Detect which cell encompasses the target text, then output its [X, Y] center coordinate. 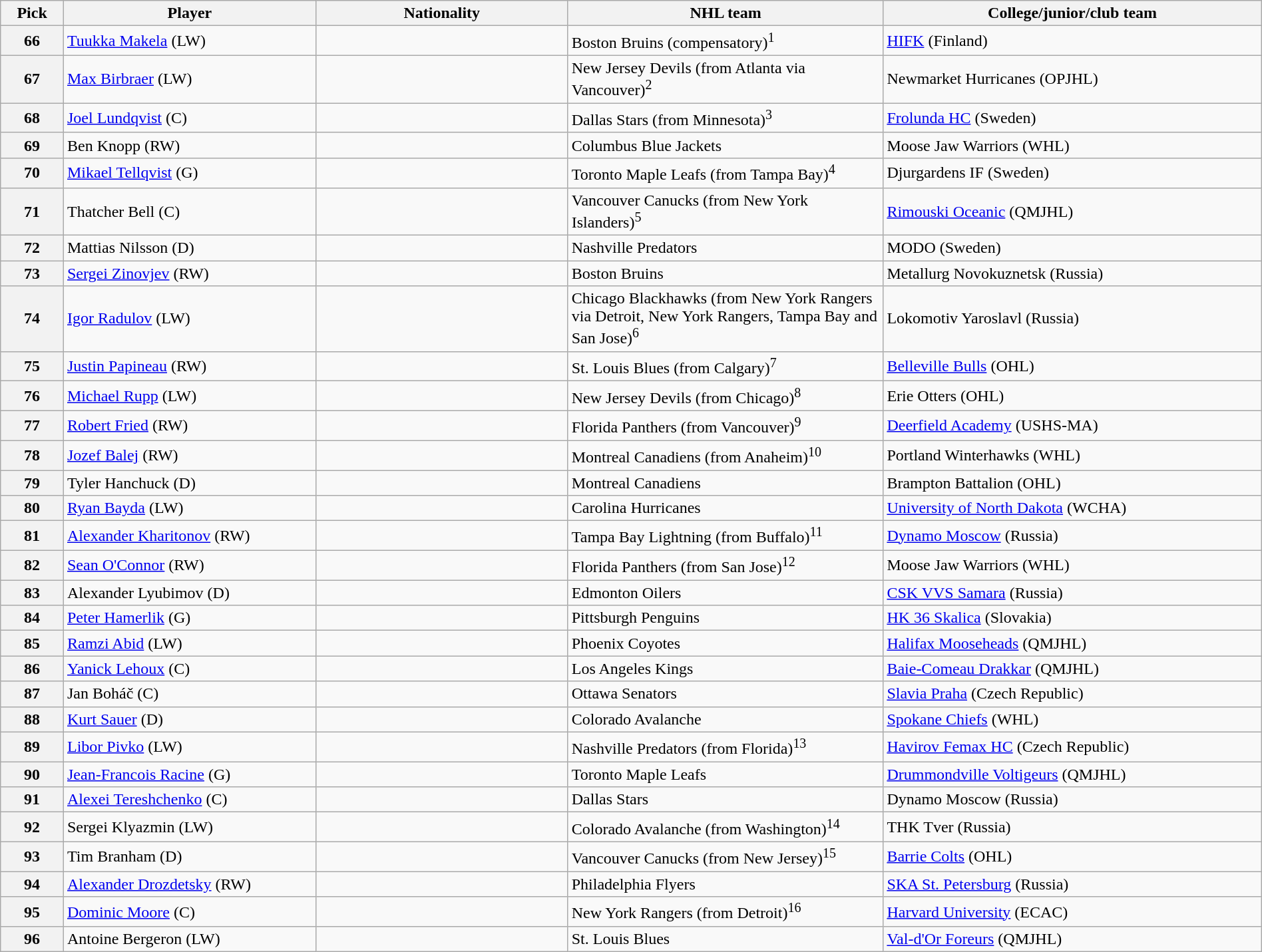
Alexander Lyubimov (D) [189, 593]
Halifax Mooseheads (QMJHL) [1072, 643]
Rimouski Oceanic (QMJHL) [1072, 212]
Vancouver Canucks (from New York Islanders)5 [726, 212]
Jozef Balej (RW) [189, 455]
89 [32, 746]
71 [32, 212]
86 [32, 669]
78 [32, 455]
Djurgardens IF (Sweden) [1072, 173]
Boston Bruins [726, 273]
Vancouver Canucks (from New Jersey)15 [726, 857]
Slavia Praha (Czech Republic) [1072, 694]
Dallas Stars [726, 800]
Erie Otters (OHL) [1072, 397]
Kurt Sauer (D) [189, 719]
84 [32, 618]
New York Rangers (from Detroit)16 [726, 911]
95 [32, 911]
Deerfield Academy (USHS-MA) [1072, 426]
Nashville Predators [726, 248]
Carolina Hurricanes [726, 508]
Montreal Canadiens [726, 483]
Alexander Drozdetsky (RW) [189, 884]
96 [32, 939]
Brampton Battalion (OHL) [1072, 483]
Ryan Bayda (LW) [189, 508]
Thatcher Bell (C) [189, 212]
92 [32, 828]
72 [32, 248]
70 [32, 173]
New Jersey Devils (from Chicago)8 [726, 397]
Toronto Maple Leafs (from Tampa Bay)4 [726, 173]
NHL team [726, 13]
Tampa Bay Lightning (from Buffalo)11 [726, 536]
Mattias Nilsson (D) [189, 248]
St. Louis Blues (from Calgary)7 [726, 366]
73 [32, 273]
67 [32, 79]
82 [32, 565]
Jan Boháč (C) [189, 694]
Justin Papineau (RW) [189, 366]
Joel Lundqvist (C) [189, 118]
Harvard University (ECAC) [1072, 911]
Alexei Tereshchenko (C) [189, 800]
CSK VVS Samara (Russia) [1072, 593]
Libor Pivko (LW) [189, 746]
Player [189, 13]
Edmonton Oilers [726, 593]
Nationality [442, 13]
Boston Bruins (compensatory)1 [726, 41]
Nashville Predators (from Florida)13 [726, 746]
MODO (Sweden) [1072, 248]
Dallas Stars (from Minnesota)3 [726, 118]
Columbus Blue Jackets [726, 145]
93 [32, 857]
Metallurg Novokuznetsk (Russia) [1072, 273]
Newmarket Hurricanes (OPJHL) [1072, 79]
90 [32, 774]
Pick [32, 13]
Jean-Francois Racine (G) [189, 774]
Ottawa Senators [726, 694]
Colorado Avalanche (from Washington)14 [726, 828]
Peter Hamerlik (G) [189, 618]
Florida Panthers (from San Jose)12 [726, 565]
Sergei Zinovjev (RW) [189, 273]
Ben Knopp (RW) [189, 145]
83 [32, 593]
80 [32, 508]
Val-d'Or Foreurs (QMJHL) [1072, 939]
College/junior/club team [1072, 13]
St. Louis Blues [726, 939]
79 [32, 483]
University of North Dakota (WCHA) [1072, 508]
Belleville Bulls (OHL) [1072, 366]
Sergei Klyazmin (LW) [189, 828]
Mikael Tellqvist (G) [189, 173]
Toronto Maple Leafs [726, 774]
Michael Rupp (LW) [189, 397]
Dominic Moore (C) [189, 911]
Yanick Lehoux (C) [189, 669]
81 [32, 536]
Tyler Hanchuck (D) [189, 483]
Lokomotiv Yaroslavl (Russia) [1072, 319]
Phoenix Coyotes [726, 643]
76 [32, 397]
Chicago Blackhawks (from New York Rangers via Detroit, New York Rangers, Tampa Bay and San Jose)6 [726, 319]
69 [32, 145]
Los Angeles Kings [726, 669]
Antoine Bergeron (LW) [189, 939]
87 [32, 694]
74 [32, 319]
68 [32, 118]
HIFK (Finland) [1072, 41]
Barrie Colts (OHL) [1072, 857]
Ramzi Abid (LW) [189, 643]
HK 36 Skalica (Slovakia) [1072, 618]
85 [32, 643]
91 [32, 800]
66 [32, 41]
88 [32, 719]
SKA St. Petersburg (Russia) [1072, 884]
75 [32, 366]
Philadelphia Flyers [726, 884]
94 [32, 884]
Portland Winterhawks (WHL) [1072, 455]
THK Tver (Russia) [1072, 828]
Montreal Canadiens (from Anaheim)10 [726, 455]
Igor Radulov (LW) [189, 319]
New Jersey Devils (from Atlanta via Vancouver)2 [726, 79]
Pittsburgh Penguins [726, 618]
Sean O'Connor (RW) [189, 565]
Drummondville Voltigeurs (QMJHL) [1072, 774]
77 [32, 426]
Colorado Avalanche [726, 719]
Havirov Femax HC (Czech Republic) [1072, 746]
Tuukka Makela (LW) [189, 41]
Florida Panthers (from Vancouver)9 [726, 426]
Tim Branham (D) [189, 857]
Alexander Kharitonov (RW) [189, 536]
Robert Fried (RW) [189, 426]
Spokane Chiefs (WHL) [1072, 719]
Max Birbraer (LW) [189, 79]
Frolunda HC (Sweden) [1072, 118]
Baie-Comeau Drakkar (QMJHL) [1072, 669]
